For the text-containing cell, return its midpoint in [x, y] coordinate format. 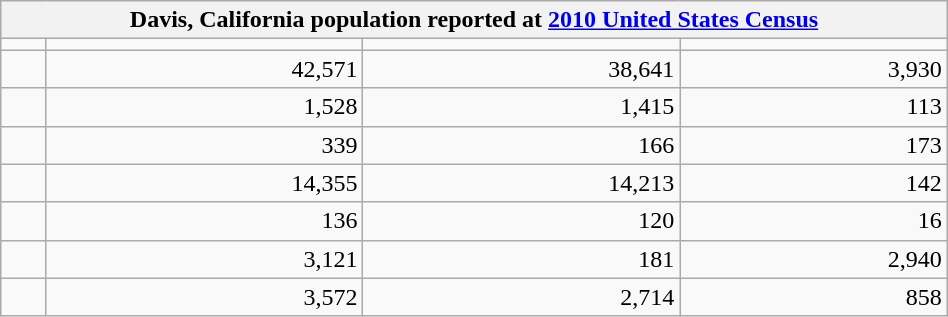
1,528 [204, 107]
3,930 [814, 69]
3,121 [204, 259]
136 [204, 221]
120 [522, 221]
38,641 [522, 69]
14,355 [204, 183]
1,415 [522, 107]
16 [814, 221]
173 [814, 145]
166 [522, 145]
2,714 [522, 297]
42,571 [204, 69]
181 [522, 259]
113 [814, 107]
858 [814, 297]
Davis, California population reported at 2010 United States Census [474, 20]
14,213 [522, 183]
142 [814, 183]
339 [204, 145]
2,940 [814, 259]
3,572 [204, 297]
